Provide the [X, Y] coordinate of the cell's center where the given text is located.  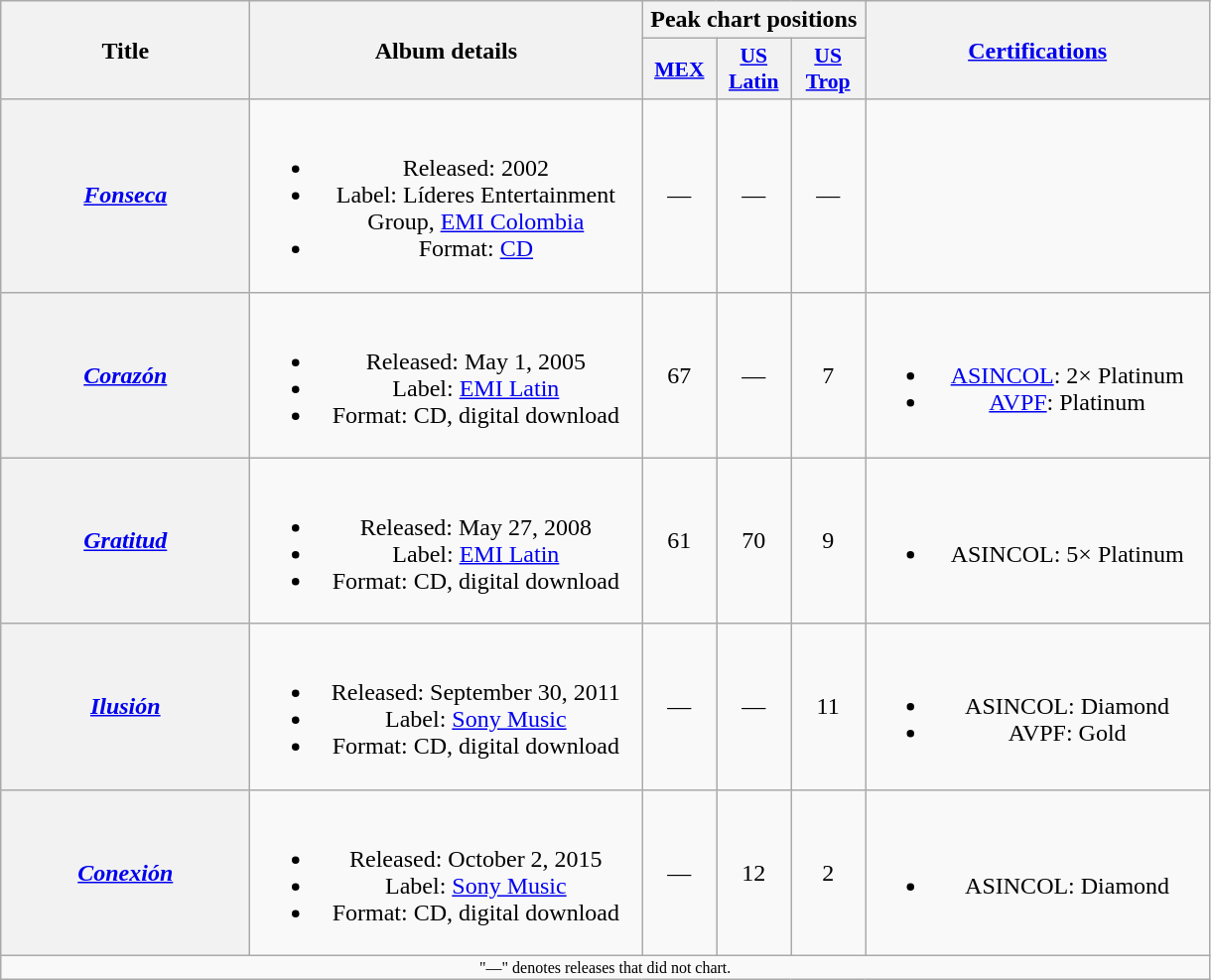
Gratitud [125, 540]
12 [754, 872]
Title [125, 50]
ASINCOL: 5× Platinum [1038, 540]
Corazón [125, 375]
Album details [447, 50]
ASINCOL: 2× PlatinumAVPF: Platinum [1038, 375]
Released: May 27, 2008Label: EMI LatinFormat: CD, digital download [447, 540]
"—" denotes releases that did not chart. [605, 967]
Released: October 2, 2015Label: Sony MusicFormat: CD, digital download [447, 872]
Released: September 30, 2011Label: Sony MusicFormat: CD, digital download [447, 707]
Ilusión [125, 707]
Certifications [1038, 50]
MEX [679, 70]
USLatin [754, 70]
2 [828, 872]
11 [828, 707]
67 [679, 375]
Released: 2002Label: Líderes Entertainment Group, EMI ColombiaFormat: CD [447, 196]
USTrop [828, 70]
70 [754, 540]
Peak chart positions [754, 20]
Conexión [125, 872]
Fonseca [125, 196]
61 [679, 540]
9 [828, 540]
Released: May 1, 2005Label: EMI LatinFormat: CD, digital download [447, 375]
ASINCOL: DiamondAVPF: Gold [1038, 707]
ASINCOL: Diamond [1038, 872]
7 [828, 375]
